Identify which cell holds the provided text, then report its [X, Y] central coordinate. 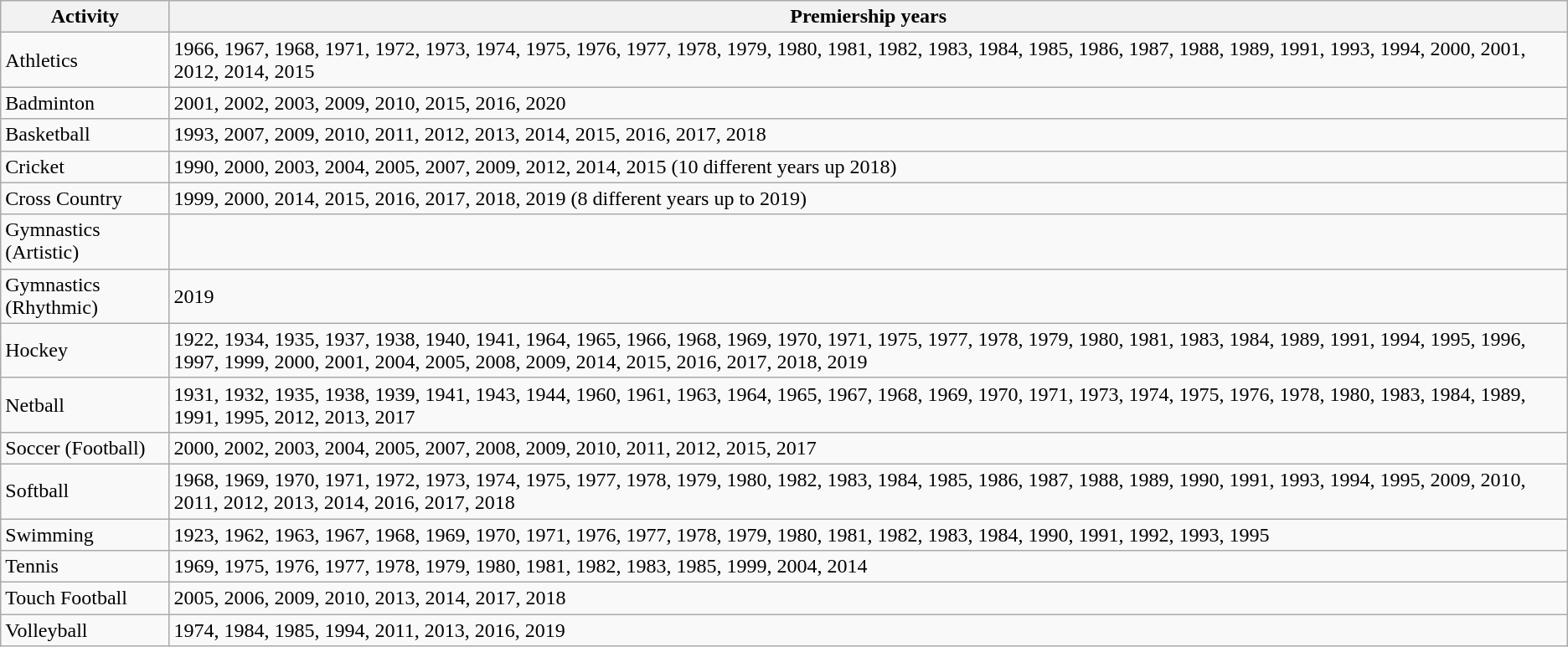
2000, 2002, 2003, 2004, 2005, 2007, 2008, 2009, 2010, 2011, 2012, 2015, 2017 [868, 448]
Soccer (Football) [85, 448]
Premiership years [868, 17]
Athletics [85, 60]
Basketball [85, 135]
Gymnastics (Artistic) [85, 241]
1974, 1984, 1985, 1994, 2011, 2013, 2016, 2019 [868, 630]
Netball [85, 405]
2001, 2002, 2003, 2009, 2010, 2015, 2016, 2020 [868, 103]
Badminton [85, 103]
1923, 1962, 1963, 1967, 1968, 1969, 1970, 1971, 1976, 1977, 1978, 1979, 1980, 1981, 1982, 1983, 1984, 1990, 1991, 1992, 1993, 1995 [868, 535]
1969, 1975, 1976, 1977, 1978, 1979, 1980, 1981, 1982, 1983, 1985, 1999, 2004, 2014 [868, 567]
Touch Football [85, 598]
Gymnastics (Rhythmic) [85, 296]
Softball [85, 490]
Cross Country [85, 198]
Hockey [85, 350]
Activity [85, 17]
2005, 2006, 2009, 2010, 2013, 2014, 2017, 2018 [868, 598]
Swimming [85, 535]
Cricket [85, 167]
Volleyball [85, 630]
1990, 2000, 2003, 2004, 2005, 2007, 2009, 2012, 2014, 2015 (10 different years up 2018) [868, 167]
Tennis [85, 567]
1999, 2000, 2014, 2015, 2016, 2017, 2018, 2019 (8 different years up to 2019) [868, 198]
2019 [868, 296]
1993, 2007, 2009, 2010, 2011, 2012, 2013, 2014, 2015, 2016, 2017, 2018 [868, 135]
